For the text-containing cell, return its midpoint in [X, Y] coordinate format. 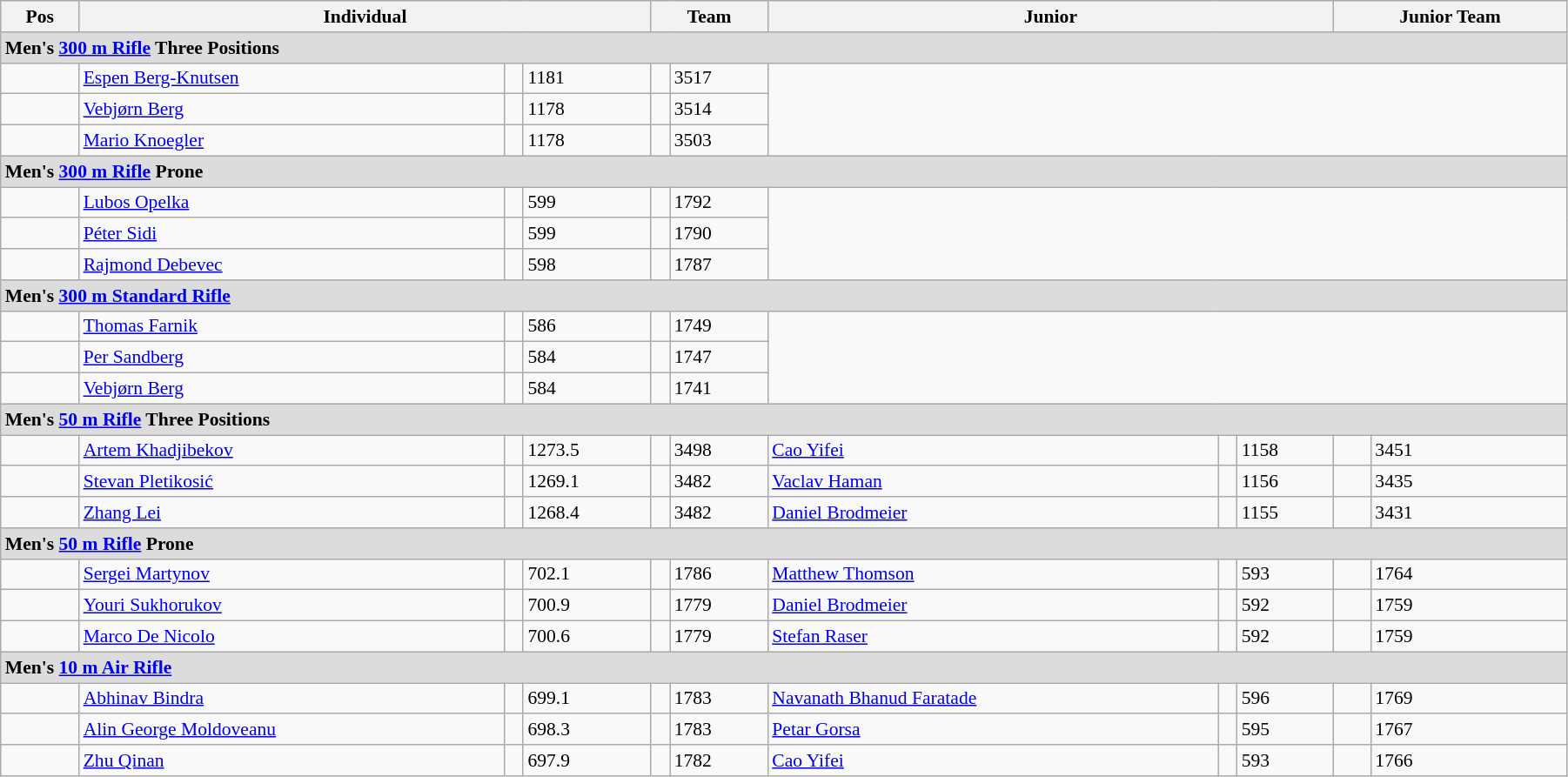
595 [1286, 730]
Stevan Pletikosić [292, 482]
Abhinav Bindra [292, 699]
Men's 300 m Rifle Three Positions [784, 48]
1767 [1469, 730]
Lubos Opelka [292, 203]
3514 [719, 110]
Marco De Nicolo [292, 637]
Men's 300 m Rifle Prone [784, 171]
Rajmond Debevec [292, 265]
3451 [1469, 451]
Zhu Qinan [292, 760]
1273.5 [586, 451]
1787 [719, 265]
1181 [586, 78]
1769 [1469, 699]
1790 [719, 234]
3517 [719, 78]
Péter Sidi [292, 234]
1155 [1286, 512]
3431 [1469, 512]
Pos [40, 17]
699.1 [586, 699]
1792 [719, 203]
586 [586, 326]
1764 [1469, 574]
Men's 50 m Rifle Three Positions [784, 419]
Mario Knoegler [292, 141]
Navanath Bhanud Faratade [993, 699]
3503 [719, 141]
1269.1 [586, 482]
1786 [719, 574]
1158 [1286, 451]
3498 [719, 451]
Petar Gorsa [993, 730]
Junior Team [1451, 17]
Thomas Farnik [292, 326]
1747 [719, 358]
Team [709, 17]
Espen Berg-Knutsen [292, 78]
697.9 [586, 760]
Youri Sukhorukov [292, 606]
Sergei Martynov [292, 574]
3435 [1469, 482]
Men's 50 m Rifle Prone [784, 544]
598 [586, 265]
Junior [1050, 17]
1749 [719, 326]
Artem Khadjibekov [292, 451]
596 [1286, 699]
Per Sandberg [292, 358]
Vaclav Haman [993, 482]
1268.4 [586, 512]
700.6 [586, 637]
Zhang Lei [292, 512]
Matthew Thomson [993, 574]
698.3 [586, 730]
Men's 10 m Air Rifle [784, 667]
700.9 [586, 606]
Men's 300 m Standard Rifle [784, 296]
Individual [365, 17]
Alin George Moldoveanu [292, 730]
1156 [1286, 482]
1741 [719, 389]
Stefan Raser [993, 637]
1782 [719, 760]
1766 [1469, 760]
702.1 [586, 574]
